Find where the given text appears and provide that cell's center as [x, y] coordinate. 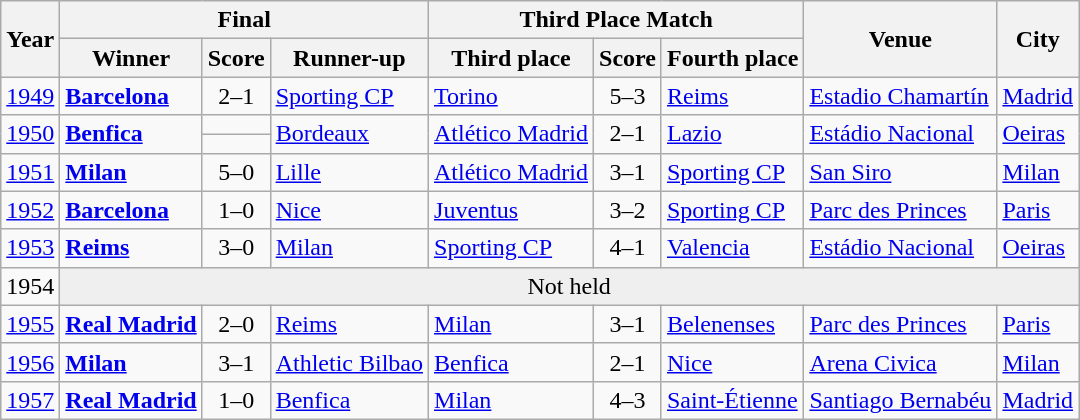
Belenenses [732, 324]
Athletic Bilbao [349, 362]
City [1038, 39]
3–0 [236, 248]
Arena Civica [900, 362]
Lille [349, 172]
Venue [900, 39]
Bordeaux [349, 134]
2–0 [236, 324]
Saint-Étienne [732, 400]
Estadio Chamartín [900, 96]
1949 [30, 96]
Third Place Match [616, 20]
Fourth place [732, 58]
Valencia [732, 248]
1952 [30, 210]
4–1 [628, 248]
1957 [30, 400]
1950 [30, 134]
Juventus [512, 210]
Lazio [732, 134]
Final [244, 20]
4–3 [628, 400]
Year [30, 39]
San Siro [900, 172]
3–2 [628, 210]
1951 [30, 172]
1953 [30, 248]
1956 [30, 362]
Winner [131, 58]
1954 [30, 286]
5–3 [628, 96]
1955 [30, 324]
Third place [512, 58]
Torino [512, 96]
Runner-up [349, 58]
Not held [570, 286]
5–0 [236, 172]
Santiago Bernabéu [900, 400]
